Return the (x, y) coordinate for the center point of the cell that contains the specified text.  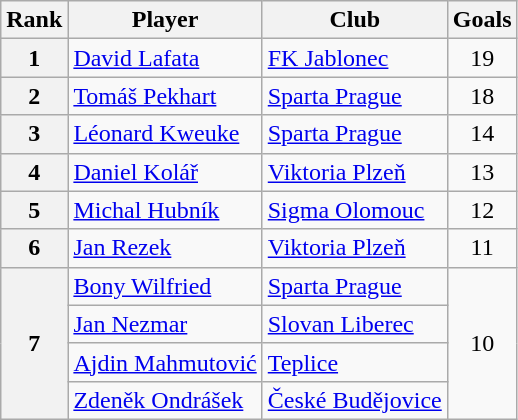
13 (482, 172)
19 (482, 58)
18 (482, 96)
14 (482, 134)
3 (34, 134)
Jan Nezmar (165, 324)
Tomáš Pekhart (165, 96)
1 (34, 58)
Club (354, 20)
6 (34, 248)
Rank (34, 20)
FK Jablonec (354, 58)
5 (34, 210)
Sigma Olomouc (354, 210)
Jan Rezek (165, 248)
Ajdin Mahmutović (165, 362)
4 (34, 172)
12 (482, 210)
Daniel Kolář (165, 172)
Player (165, 20)
Zdeněk Ondrášek (165, 400)
Slovan Liberec (354, 324)
Goals (482, 20)
11 (482, 248)
Bony Wilfried (165, 286)
Léonard Kweuke (165, 134)
David Lafata (165, 58)
2 (34, 96)
Teplice (354, 362)
7 (34, 343)
Michal Hubník (165, 210)
10 (482, 343)
České Budějovice (354, 400)
